Determine the [x, y] coordinate at the center of the cell enclosing the given text.  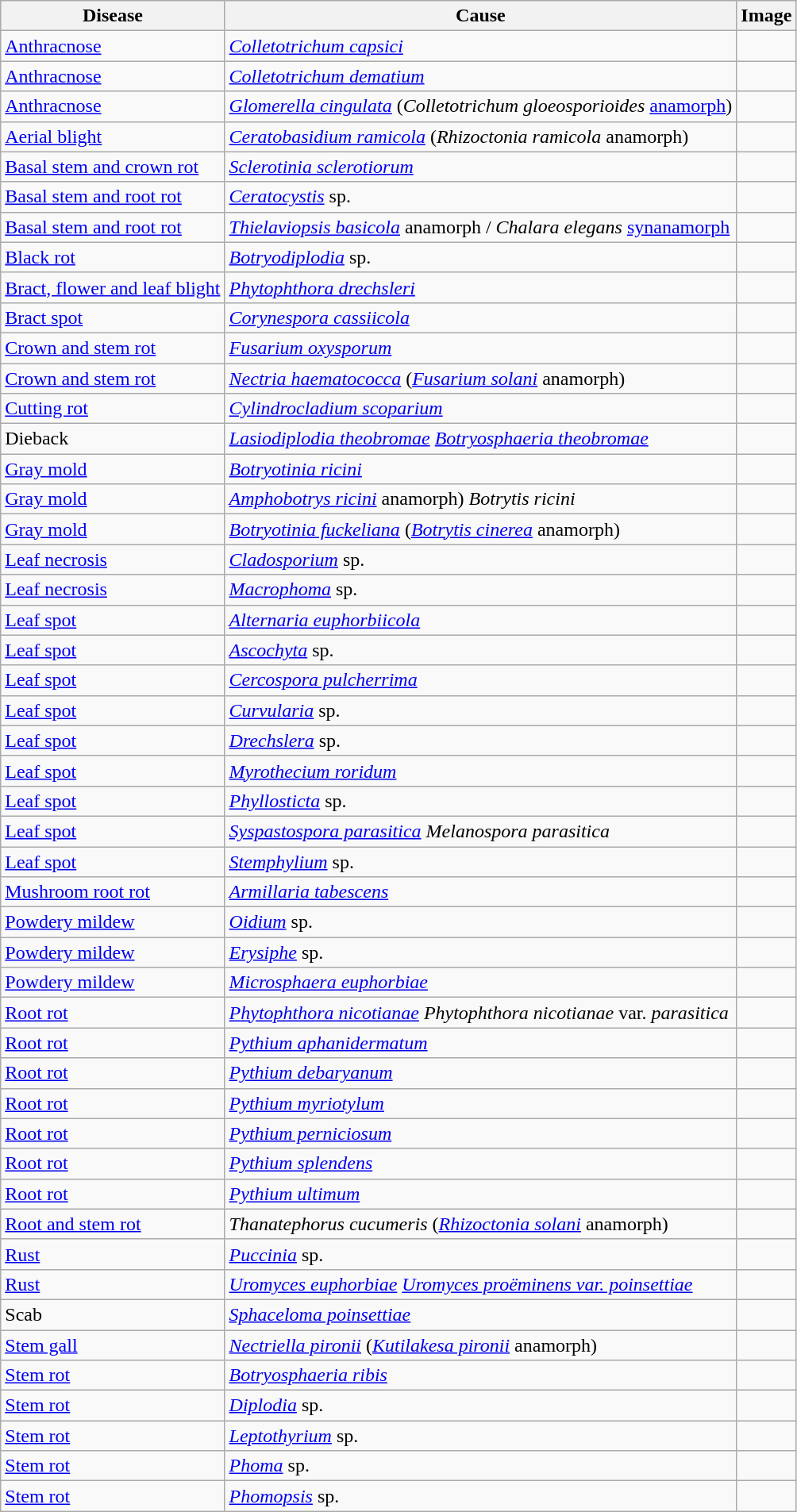
Sclerotinia sclerotiorum [481, 167]
Ceratobasidium ramicola (Rhizoctonia ramicola anamorph) [481, 137]
Fusarium oxysporum [481, 348]
Corynespora cassiicola [481, 317]
Pythium myriotylum [481, 1103]
Colletotrichum capsici [481, 46]
Drechslera sp. [481, 741]
Pythium aphanidermatum [481, 1043]
Curvularia sp. [481, 710]
Botryosphaeria ribis [481, 1375]
Botryotinia fuckeliana (Botrytis cinerea anamorph) [481, 529]
Dieback [113, 439]
Bract, flower and leaf blight [113, 287]
Botryodiplodia sp. [481, 257]
Macrophoma sp. [481, 590]
Alternaria euphorbiicola [481, 620]
Phytophthora drechsleri [481, 287]
Oidium sp. [481, 922]
Lasiodiplodia theobromae Botryosphaeria theobromae [481, 439]
Stem gall [113, 1345]
Erysiphe sp. [481, 952]
Stemphylium sp. [481, 861]
Syspastospora parasitica Melanospora parasitica [481, 831]
Uromyces euphorbiae Uromyces proëminens var. poinsettiae [481, 1284]
Microsphaera euphorbiae [481, 983]
Pythium splendens [481, 1164]
Cause [481, 16]
Amphobotrys ricini anamorph) Botrytis ricini [481, 499]
Ceratocystis sp. [481, 197]
Puccinia sp. [481, 1254]
Nectriella pironii (Kutilakesa pironii anamorph) [481, 1345]
Basal stem and crown rot [113, 167]
Phyllosticta sp. [481, 801]
Aerial blight [113, 137]
Diplodia sp. [481, 1406]
Sphaceloma poinsettiae [481, 1314]
Glomerella cingulata (Colletotrichum gloeosporioides anamorph) [481, 106]
Cladosporium sp. [481, 560]
Pythium ultimum [481, 1194]
Scab [113, 1314]
Cylindrocladium scoparium [481, 409]
Nectria haematococca (Fusarium solani anamorph) [481, 379]
Ascochyta sp. [481, 650]
Thanatephorus cucumeris (Rhizoctonia solani anamorph) [481, 1224]
Black rot [113, 257]
Leptothyrium sp. [481, 1436]
Phoma sp. [481, 1466]
Root and stem rot [113, 1224]
Botryotinia ricini [481, 469]
Thielaviopsis basicola anamorph / Chalara elegans synanamorph [481, 227]
Image [767, 16]
Bract spot [113, 317]
Phomopsis sp. [481, 1496]
Mushroom root rot [113, 892]
Phytophthora nicotianae Phytophthora nicotianae var. parasitica [481, 1013]
Myrothecium roridum [481, 771]
Cutting rot [113, 409]
Colletotrichum dematium [481, 76]
Armillaria tabescens [481, 892]
Pythium debaryanum [481, 1073]
Cercospora pulcherrima [481, 680]
Pythium perniciosum [481, 1133]
Disease [113, 16]
